Capture the cell that displays the provided text and extract its (X, Y) central coordinate. 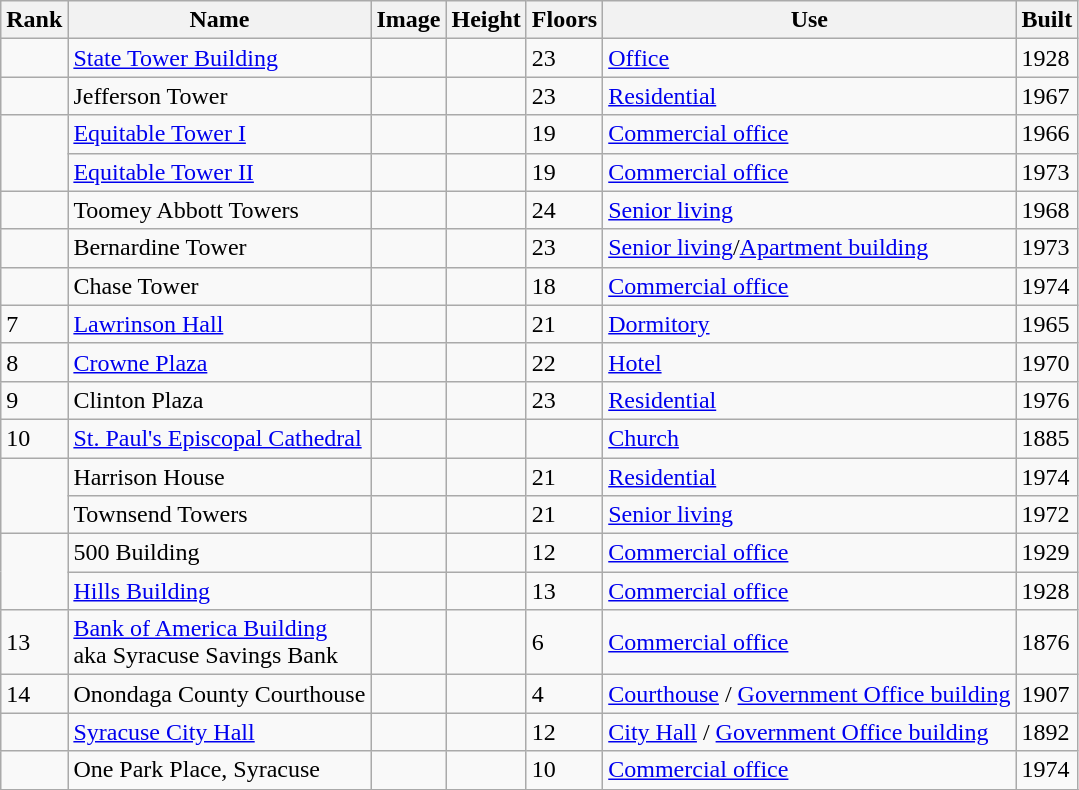
8 (34, 362)
Church (810, 438)
Equitable Tower I (220, 134)
Built (1047, 20)
1965 (1047, 324)
Jefferson Tower (220, 96)
6 (564, 642)
Use (810, 20)
22 (564, 362)
1885 (1047, 438)
1907 (1047, 694)
1929 (1047, 553)
1876 (1047, 642)
1892 (1047, 732)
St. Paul's Episcopal Cathedral (220, 438)
Height (486, 20)
1972 (1047, 515)
Floors (564, 20)
4 (564, 694)
1968 (1047, 210)
1970 (1047, 362)
Name (220, 20)
Senior living/Apartment building (810, 248)
Onondaga County Courthouse (220, 694)
Image (408, 20)
14 (34, 694)
Courthouse / Government Office building (810, 694)
Chase Tower (220, 286)
City Hall / Government Office building (810, 732)
Crowne Plaza (220, 362)
One Park Place, Syracuse (220, 770)
18 (564, 286)
Office (810, 58)
Dormitory (810, 324)
Bank of America Buildingaka Syracuse Savings Bank (220, 642)
7 (34, 324)
Toomey Abbott Towers (220, 210)
Syracuse City Hall (220, 732)
1976 (1047, 400)
Harrison House (220, 477)
9 (34, 400)
Equitable Tower II (220, 172)
State Tower Building (220, 58)
1967 (1047, 96)
1966 (1047, 134)
Bernardine Tower (220, 248)
Hills Building (220, 591)
Townsend Towers (220, 515)
500 Building (220, 553)
24 (564, 210)
Hotel (810, 362)
Clinton Plaza (220, 400)
Rank (34, 20)
Lawrinson Hall (220, 324)
